Provide the (X, Y) coordinate of the cell's center where the given text is located.  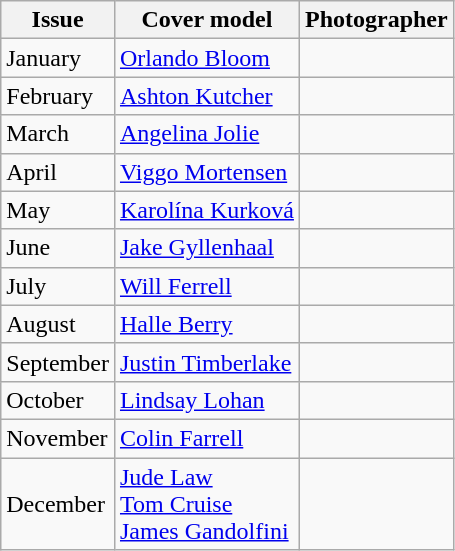
Halle Berry (206, 324)
July (58, 286)
Photographer (376, 20)
Karolína Kurková (206, 210)
April (58, 172)
Will Ferrell (206, 286)
November (58, 438)
Ashton Kutcher (206, 96)
Colin Farrell (206, 438)
September (58, 362)
Jude Law Tom Cruise James Gandolfini (206, 504)
Issue (58, 20)
August (58, 324)
Angelina Jolie (206, 134)
Orlando Bloom (206, 58)
February (58, 96)
May (58, 210)
January (58, 58)
Cover model (206, 20)
March (58, 134)
October (58, 400)
Jake Gyllenhaal (206, 248)
Justin Timberlake (206, 362)
June (58, 248)
Viggo Mortensen (206, 172)
December (58, 504)
Lindsay Lohan (206, 400)
